Identify which cell holds the provided text, then report its (X, Y) central coordinate. 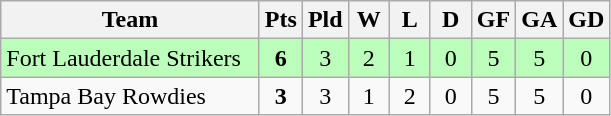
GA (540, 20)
Pld (325, 20)
Fort Lauderdale Strikers (130, 58)
GD (586, 20)
Team (130, 20)
GF (493, 20)
D (450, 20)
W (368, 20)
Pts (280, 20)
6 (280, 58)
L (410, 20)
Tampa Bay Rowdies (130, 96)
